Output the (x, y) coordinate of the center of the cell containing the given text.  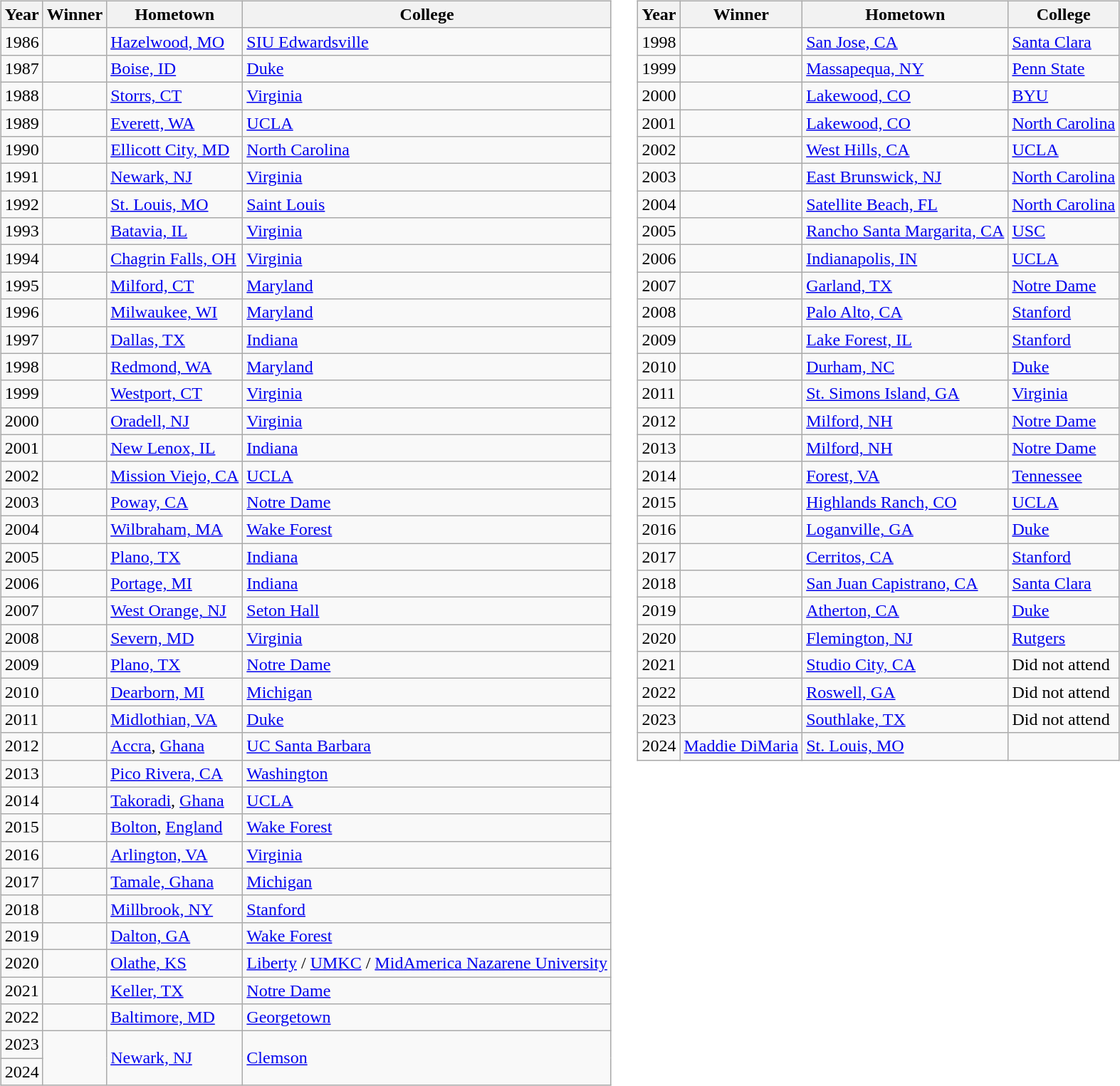
Highlands Ranch, CO (906, 502)
Portage, MI (175, 584)
San Juan Capistrano, CA (906, 584)
Boise, ID (175, 68)
1995 (21, 286)
Mission Viejo, CA (175, 475)
Olathe, KS (175, 963)
Tennessee (1064, 475)
1989 (21, 123)
Chagrin Falls, OH (175, 259)
Millbrook, NY (175, 909)
Westport, CT (175, 394)
West Orange, NJ (175, 611)
Takoradi, Ghana (175, 800)
1993 (21, 231)
Rancho Santa Margarita, CA (906, 231)
Hazelwood, MO (175, 41)
Atherton, CA (906, 611)
Massapequa, NY (906, 68)
1986 (21, 41)
Midlothian, VA (175, 719)
Batavia, IL (175, 231)
Storrs, CT (175, 95)
Washington (427, 773)
1987 (21, 68)
Baltimore, MD (175, 1018)
Palo Alto, CA (906, 313)
Everett, WA (175, 123)
Wilbraham, MA (175, 529)
Arlington, VA (175, 855)
Penn State (1064, 68)
1988 (21, 95)
Georgetown (427, 1018)
Saint Louis (427, 204)
Maddie DiMaria (741, 746)
Accra, Ghana (175, 746)
San Jose, CA (906, 41)
Roswell, GA (906, 692)
Clemson (427, 1058)
Pico Rivera, CA (175, 773)
St. Simons Island, GA (906, 394)
Seton Hall (427, 611)
USC (1064, 231)
Flemington, NJ (906, 638)
Studio City, CA (906, 665)
Cerritos, CA (906, 556)
1991 (21, 177)
Dallas, TX (175, 340)
Loganville, GA (906, 529)
Forest, VA (906, 475)
Southlake, TX (906, 719)
1996 (21, 313)
Garland, TX (906, 286)
East Brunswick, NJ (906, 177)
1997 (21, 340)
Lake Forest, IL (906, 340)
Dearborn, MI (175, 692)
Redmond, WA (175, 367)
BYU (1064, 95)
Oradell, NJ (175, 421)
Severn, MD (175, 638)
1994 (21, 259)
UC Santa Barbara (427, 746)
Ellicott City, MD (175, 150)
Dalton, GA (175, 936)
SIU Edwardsville (427, 41)
Milford, CT (175, 286)
Satellite Beach, FL (906, 204)
Durham, NC (906, 367)
1990 (21, 150)
Bolton, England (175, 827)
West Hills, CA (906, 150)
Rutgers (1064, 638)
Poway, CA (175, 502)
Indianapolis, IN (906, 259)
1992 (21, 204)
Keller, TX (175, 991)
New Lenox, IL (175, 448)
Liberty / UMKC / MidAmerica Nazarene University (427, 963)
Milwaukee, WI (175, 313)
Tamale, Ghana (175, 882)
